Search for the cell housing the specified text and yield its [X, Y] center coordinate. 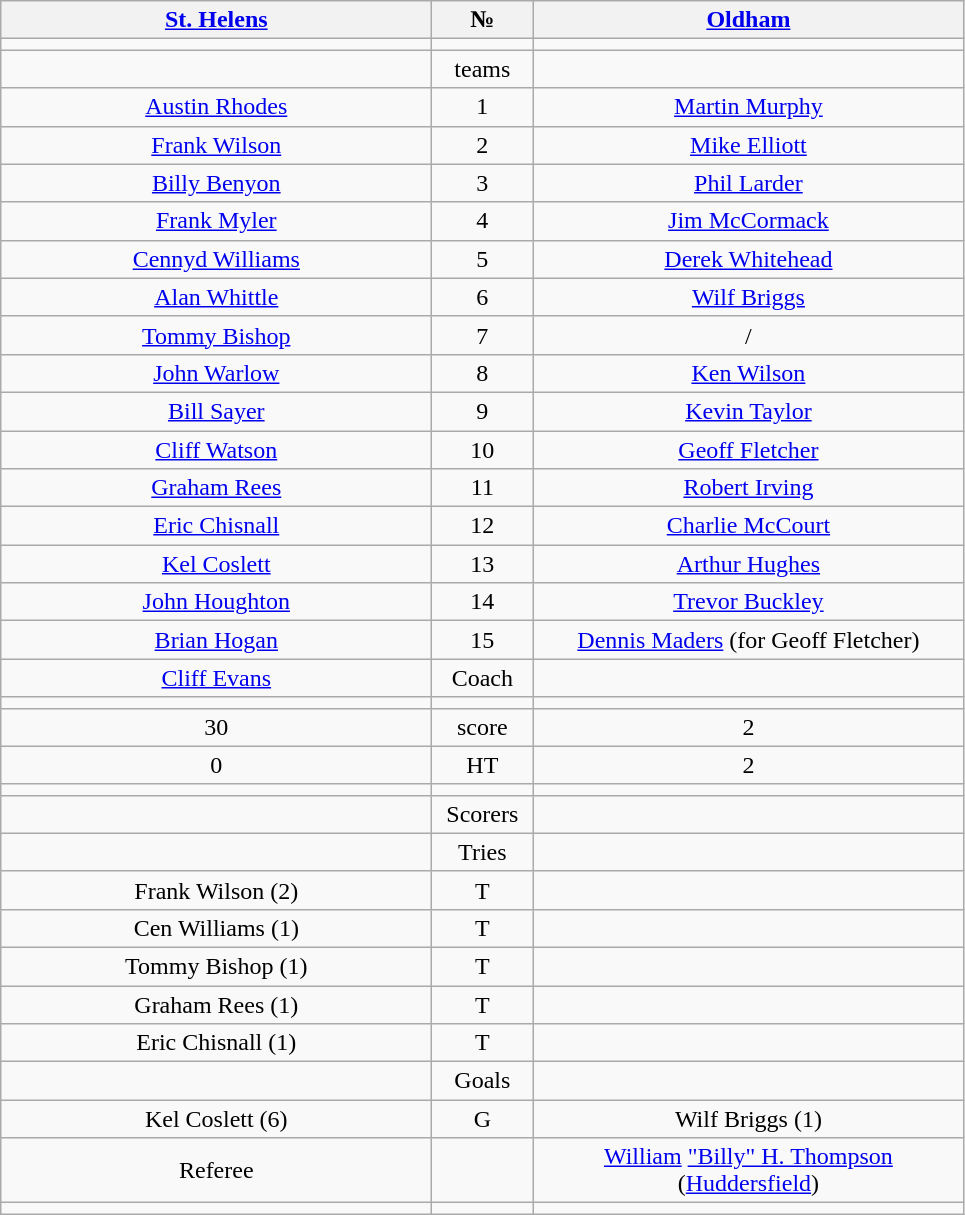
Cennyd Williams [216, 259]
score [482, 727]
14 [482, 602]
0 [216, 765]
Kevin Taylor [748, 411]
Tommy Bishop (1) [216, 966]
teams [482, 69]
St. Helens [216, 20]
Cen Williams (1) [216, 928]
/ [748, 335]
7 [482, 335]
Tries [482, 852]
Frank Wilson [216, 145]
Goals [482, 1081]
Referee [216, 1170]
Ken Wilson [748, 373]
Cliff Watson [216, 449]
Oldham [748, 20]
John Houghton [216, 602]
8 [482, 373]
3 [482, 183]
Frank Wilson (2) [216, 890]
12 [482, 526]
Frank Myler [216, 221]
13 [482, 564]
Eric Chisnall (1) [216, 1043]
6 [482, 297]
William "Billy" H. Thompson (Huddersfield) [748, 1170]
Wilf Briggs [748, 297]
5 [482, 259]
15 [482, 640]
Jim McCormack [748, 221]
Cliff Evans [216, 678]
11 [482, 488]
Dennis Maders (for Geoff Fletcher) [748, 640]
Robert Irving [748, 488]
John Warlow [216, 373]
Billy Benyon [216, 183]
Coach [482, 678]
Derek Whitehead [748, 259]
10 [482, 449]
Phil Larder [748, 183]
Alan Whittle [216, 297]
Trevor Buckley [748, 602]
Scorers [482, 814]
1 [482, 107]
Geoff Fletcher [748, 449]
Brian Hogan [216, 640]
Bill Sayer [216, 411]
Charlie McCourt [748, 526]
HT [482, 765]
4 [482, 221]
G [482, 1119]
Wilf Briggs (1) [748, 1119]
9 [482, 411]
Kel Coslett [216, 564]
Austin Rhodes [216, 107]
Tommy Bishop [216, 335]
Mike Elliott [748, 145]
№ [482, 20]
Martin Murphy [748, 107]
Graham Rees [216, 488]
Kel Coslett (6) [216, 1119]
Arthur Hughes [748, 564]
Eric Chisnall [216, 526]
30 [216, 727]
Graham Rees (1) [216, 1005]
